Identify which cell holds the provided text, then report its (x, y) central coordinate. 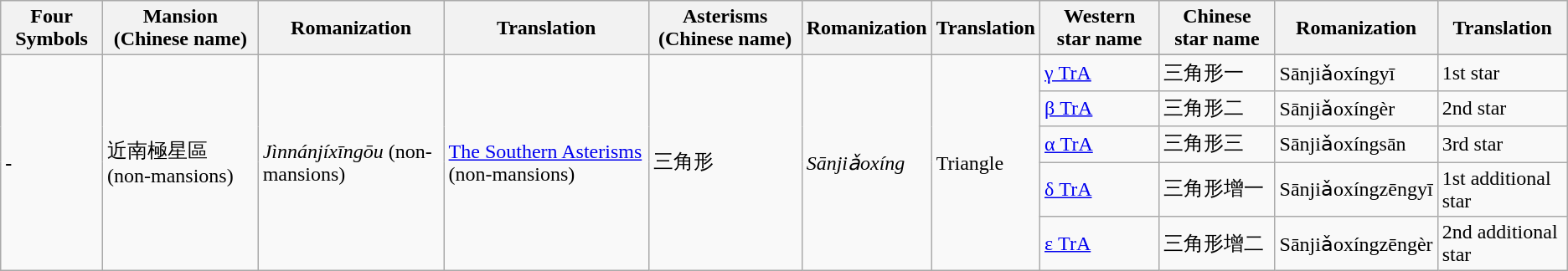
Sānjiǎoxíngzēngyī (1356, 189)
三角形增二 (1217, 244)
近南極星區 (non-mansions) (180, 163)
Chinese star name (1217, 28)
三角形二 (1217, 109)
β TrA (1099, 109)
Sānjiǎoxíngzēngèr (1356, 244)
Triangle (985, 163)
The Southern Asterisms (non-mansions) (546, 163)
1st additional star (1503, 189)
δ TrA (1099, 189)
3rd star (1503, 144)
Jìnnánjíxīngōu (non-mansions) (351, 163)
三角形一 (1217, 74)
Sānjiǎoxíngèr (1356, 109)
Four Symbols (52, 28)
ε TrA (1099, 244)
2nd star (1503, 109)
Mansion (Chinese name) (180, 28)
γ TrA (1099, 74)
Sānjiǎoxíng (866, 163)
Sānjiǎoxíngyī (1356, 74)
Western star name (1099, 28)
1st star (1503, 74)
Asterisms (Chinese name) (725, 28)
2nd additional star (1503, 244)
- (52, 163)
三角形增一 (1217, 189)
三角形 (725, 163)
Sānjiǎoxíngsān (1356, 144)
α TrA (1099, 144)
三角形三 (1217, 144)
